Capture the cell that displays the provided text and extract its [x, y] central coordinate. 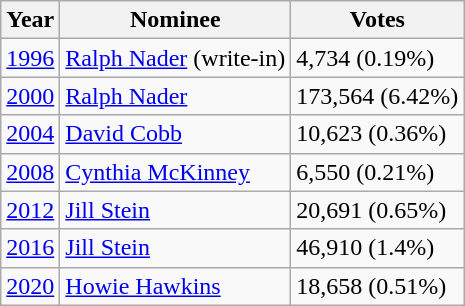
David Cobb [176, 134]
Votes [378, 20]
2020 [30, 286]
10,623 (0.36%) [378, 134]
1996 [30, 58]
18,658 (0.51%) [378, 286]
Howie Hawkins [176, 286]
2004 [30, 134]
173,564 (6.42%) [378, 96]
6,550 (0.21%) [378, 172]
2008 [30, 172]
Ralph Nader [176, 96]
2012 [30, 210]
2016 [30, 248]
Year [30, 20]
2000 [30, 96]
46,910 (1.4%) [378, 248]
4,734 (0.19%) [378, 58]
Ralph Nader (write-in) [176, 58]
20,691 (0.65%) [378, 210]
Nominee [176, 20]
Cynthia McKinney [176, 172]
